Return the (x, y) coordinate for the center point of the cell that contains the specified text.  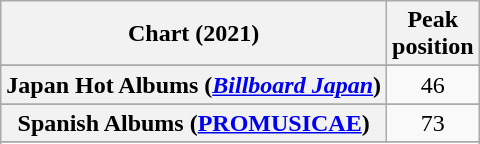
Chart (2021) (194, 34)
46 (433, 85)
73 (433, 123)
Spanish Albums (PROMUSICAE) (194, 123)
Peakposition (433, 34)
Japan Hot Albums (Billboard Japan) (194, 85)
